Identify which cell holds the provided text, then report its (X, Y) central coordinate. 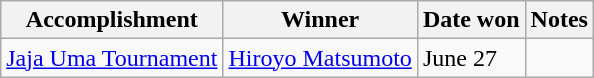
Notes (559, 20)
Winner (320, 20)
Jaja Uma Tournament (112, 58)
Hiroyo Matsumoto (320, 58)
June 27 (471, 58)
Accomplishment (112, 20)
Date won (471, 20)
